Locate the cell with the specified text and output its (x, y) center coordinate. 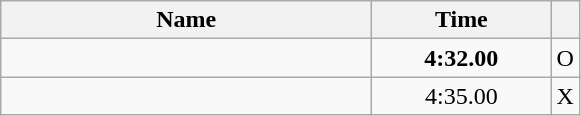
Time (462, 20)
Name (186, 20)
O (565, 58)
4:35.00 (462, 96)
X (565, 96)
4:32.00 (462, 58)
